Find where the given text appears and provide that cell's center as [X, Y] coordinate. 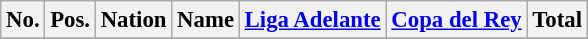
Copa del Rey [456, 20]
Pos. [70, 20]
Liga Adelante [312, 20]
Total [557, 20]
No. [23, 20]
Nation [133, 20]
Name [206, 20]
